Search for the cell housing the specified text and yield its [X, Y] center coordinate. 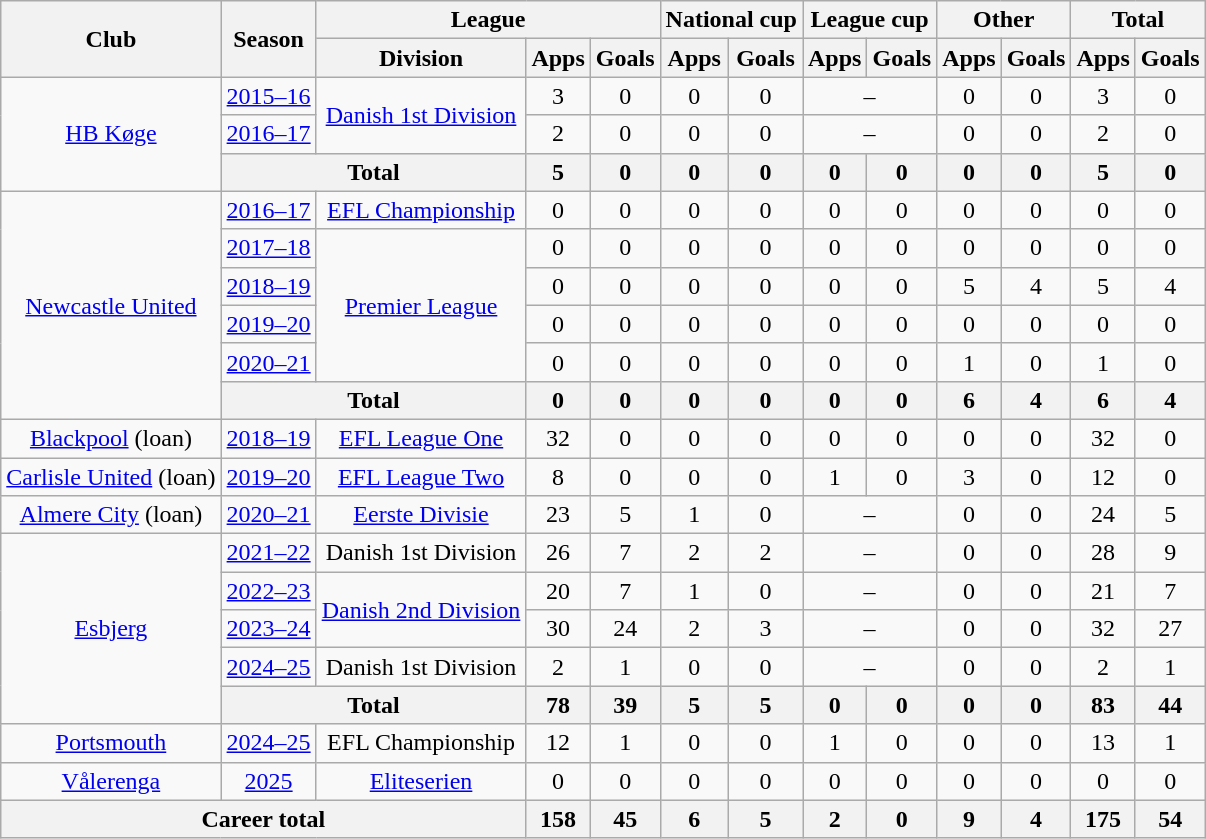
28 [1103, 553]
30 [558, 629]
HB Køge [111, 134]
EFL League One [421, 438]
45 [625, 819]
175 [1103, 819]
EFL League Two [421, 477]
Carlisle United (loan) [111, 477]
2022–23 [268, 591]
Eerste Divisie [421, 515]
2025 [268, 781]
League cup [869, 20]
78 [558, 705]
158 [558, 819]
Premier League [421, 305]
Danish 2nd Division [421, 610]
Blackpool (loan) [111, 438]
League [488, 20]
44 [1170, 705]
83 [1103, 705]
23 [558, 515]
Esbjerg [111, 629]
27 [1170, 629]
21 [1103, 591]
54 [1170, 819]
Career total [264, 819]
Season [268, 39]
20 [558, 591]
2015–16 [268, 96]
Eliteserien [421, 781]
Division [421, 58]
13 [1103, 743]
8 [558, 477]
Portsmouth [111, 743]
2021–22 [268, 553]
2023–24 [268, 629]
Club [111, 39]
39 [625, 705]
Almere City (loan) [111, 515]
Other [1004, 20]
National cup [731, 20]
2017–18 [268, 248]
Newcastle United [111, 305]
Vålerenga [111, 781]
26 [558, 553]
